Return the [x, y] coordinate for the center point of the cell that contains the specified text.  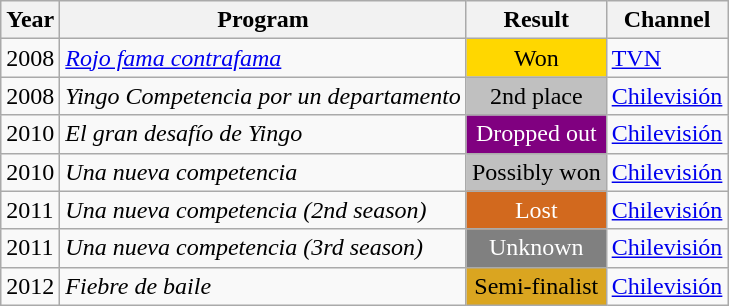
Channel [667, 20]
Year [30, 20]
Rojo fama contrafama [264, 58]
Possibly won [536, 172]
Dropped out [536, 134]
Result [536, 20]
Una nueva competencia [264, 172]
Una nueva competencia (2nd season) [264, 210]
Una nueva competencia (3rd season) [264, 248]
Fiebre de baile [264, 286]
Yingo Competencia por un departamento [264, 96]
Won [536, 58]
Lost [536, 210]
El gran desafío de Yingo [264, 134]
TVN [667, 58]
Semi-finalist [536, 286]
Unknown [536, 248]
2012 [30, 286]
Program [264, 20]
2nd place [536, 96]
